Search for the cell housing the specified text and yield its (X, Y) center coordinate. 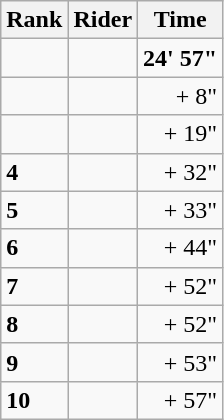
6 (34, 248)
+ 19" (180, 134)
Time (180, 20)
9 (34, 362)
Rider (103, 20)
+ 33" (180, 210)
+ 8" (180, 96)
+ 32" (180, 172)
7 (34, 286)
+ 53" (180, 362)
+ 57" (180, 400)
8 (34, 324)
5 (34, 210)
24' 57" (180, 58)
4 (34, 172)
+ 44" (180, 248)
10 (34, 400)
Rank (34, 20)
